Detect which cell encompasses the target text, then output its [X, Y] center coordinate. 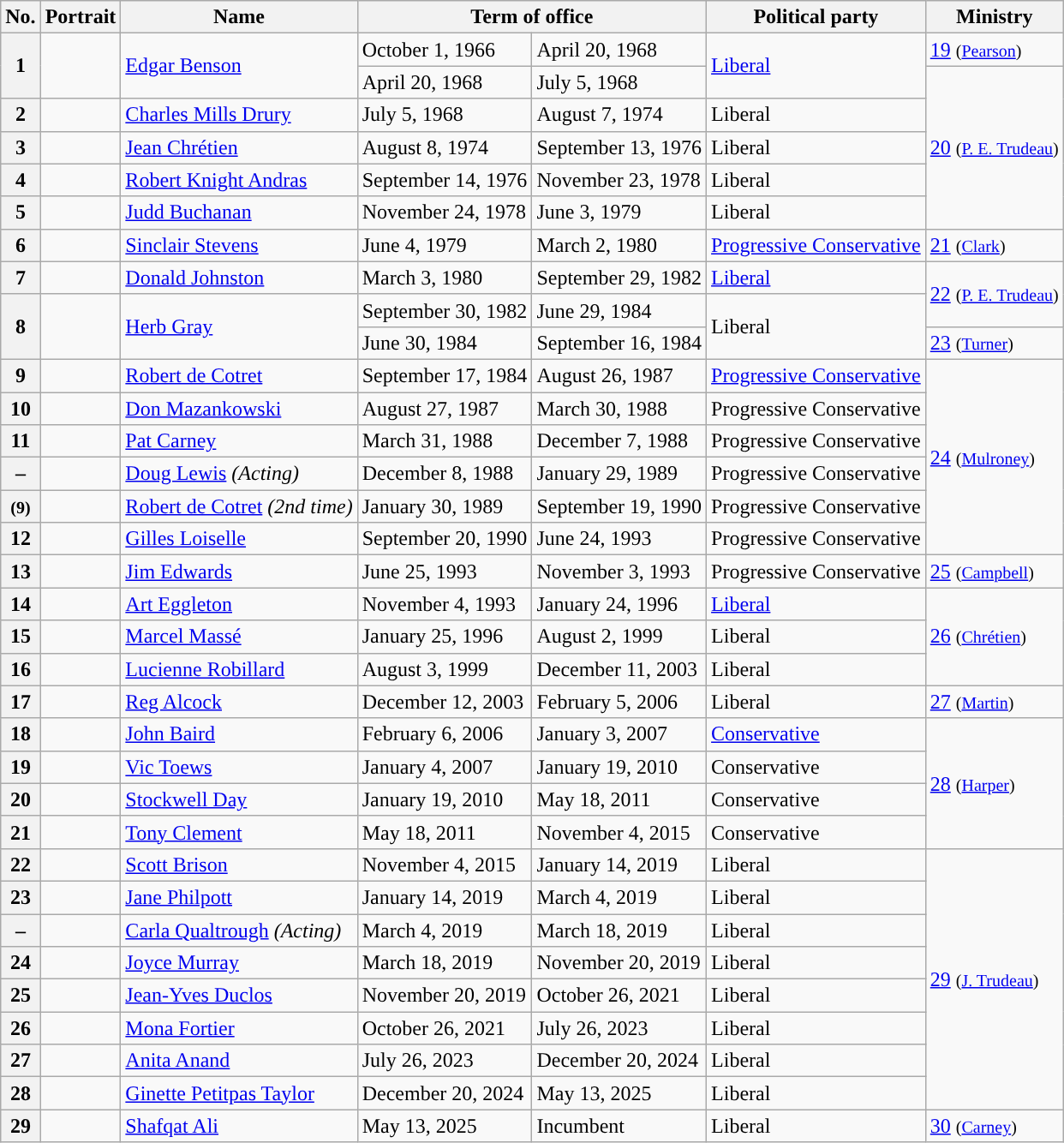
22 (P. E. Trudeau) [994, 294]
14 [21, 604]
13 [21, 571]
Name [239, 17]
8 [21, 326]
11 [21, 441]
(9) [21, 506]
Doug Lewis (Acting) [239, 474]
Tony Clement [239, 832]
Mona Fortier [239, 1028]
Shafqat Ali [239, 1126]
Donald Johnston [239, 278]
Jean-Yves Duclos [239, 996]
20 [21, 799]
January 30, 1989 [445, 506]
Anita Anand [239, 1061]
Robert de Cotret [239, 375]
September 17, 1984 [445, 375]
September 16, 1984 [619, 343]
June 29, 1984 [619, 310]
January 3, 2007 [619, 734]
19 [21, 767]
23 [21, 897]
Judd Buchanan [239, 212]
August 7, 1974 [619, 115]
Joyce Murray [239, 963]
August 26, 1987 [619, 375]
September 20, 1990 [445, 539]
3 [21, 147]
Robert Knight Andras [239, 180]
10 [21, 409]
March 30, 1988 [619, 409]
Portrait [81, 17]
Herb Gray [239, 326]
25 (Campbell) [994, 571]
Reg Alcock [239, 702]
17 [21, 702]
June 3, 1979 [619, 212]
November 4, 1993 [445, 604]
January 29, 1989 [619, 474]
June 25, 1993 [445, 571]
Sinclair Stevens [239, 245]
Ginette Petitpas Taylor [239, 1093]
Gilles Loiselle [239, 539]
9 [21, 375]
24 (Mulroney) [994, 457]
June 4, 1979 [445, 245]
28 [21, 1093]
26 [21, 1028]
23 (Turner) [994, 343]
Robert de Cotret (2nd time) [239, 506]
20 (P. E. Trudeau) [994, 147]
15 [21, 637]
February 6, 2006 [445, 734]
January 25, 1996 [445, 637]
27 (Martin) [994, 702]
June 30, 1984 [445, 343]
7 [21, 278]
December 8, 1988 [445, 474]
Jane Philpott [239, 897]
29 [21, 1126]
Don Mazankowski [239, 409]
Scott Brison [239, 865]
December 11, 2003 [619, 669]
18 [21, 734]
December 12, 2003 [445, 702]
September 14, 1976 [445, 180]
September 29, 1982 [619, 278]
Charles Mills Drury [239, 115]
1 [21, 66]
Term of office [531, 17]
27 [21, 1061]
November 23, 1978 [619, 180]
March 31, 1988 [445, 441]
Incumbent [619, 1126]
Art Eggleton [239, 604]
21 (Clark) [994, 245]
30 (Carney) [994, 1126]
September 13, 1976 [619, 147]
6 [21, 245]
August 3, 1999 [445, 669]
2 [21, 115]
March 3, 1980 [445, 278]
Vic Toews [239, 767]
19 (Pearson) [994, 50]
28 (Harper) [994, 783]
October 1, 1966 [445, 50]
Pat Carney [239, 441]
September 30, 1982 [445, 310]
November 24, 1978 [445, 212]
John Baird [239, 734]
Carla Qualtrough (Acting) [239, 930]
16 [21, 669]
Ministry [994, 17]
25 [21, 996]
Jim Edwards [239, 571]
March 2, 1980 [619, 245]
4 [21, 180]
Lucienne Robillard [239, 669]
29 (J. Trudeau) [994, 978]
December 7, 1988 [619, 441]
Marcel Massé [239, 637]
Edgar Benson [239, 66]
26 (Chrétien) [994, 637]
January 4, 2007 [445, 767]
12 [21, 539]
August 27, 1987 [445, 409]
5 [21, 212]
August 8, 1974 [445, 147]
Political party [816, 17]
February 5, 2006 [619, 702]
January 24, 1996 [619, 604]
September 19, 1990 [619, 506]
November 3, 1993 [619, 571]
Jean Chrétien [239, 147]
No. [21, 17]
August 2, 1999 [619, 637]
24 [21, 963]
22 [21, 865]
21 [21, 832]
June 24, 1993 [619, 539]
Stockwell Day [239, 799]
